Scan for the cell matching the given text and deliver its [X, Y] coordinate at center. 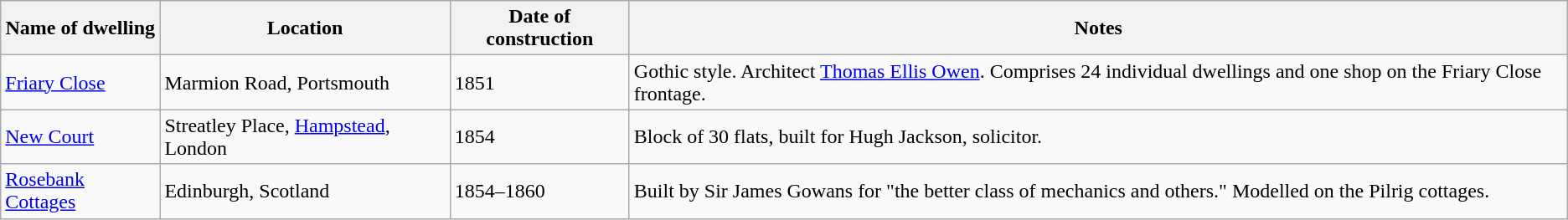
Built by Sir James Gowans for "the better class of mechanics and others." Modelled on the Pilrig cottages. [1098, 191]
Date of construction [539, 28]
Marmion Road, Portsmouth [305, 82]
Gothic style. Architect Thomas Ellis Owen. Comprises 24 individual dwellings and one shop on the Friary Close frontage. [1098, 82]
Rosebank Cottages [80, 191]
1854–1860 [539, 191]
Streatley Place, Hampstead, London [305, 137]
Block of 30 flats, built for Hugh Jackson, solicitor. [1098, 137]
Location [305, 28]
Friary Close [80, 82]
Name of dwelling [80, 28]
1851 [539, 82]
1854 [539, 137]
Notes [1098, 28]
New Court [80, 137]
Edinburgh, Scotland [305, 191]
